Return the [x, y] coordinate for the center point of the cell that contains the specified text.  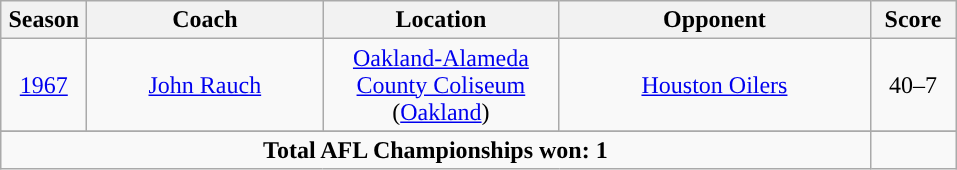
John Rauch [205, 85]
Coach [205, 20]
40–7 [913, 85]
Score [913, 20]
Total AFL Championships won: 1 [436, 150]
Location [441, 20]
Opponent [714, 20]
Oakland-Alameda County Coliseum (Oakland) [441, 85]
Season [44, 20]
1967 [44, 85]
Houston Oilers [714, 85]
